Return (x, y) of the center of cell containing provided text 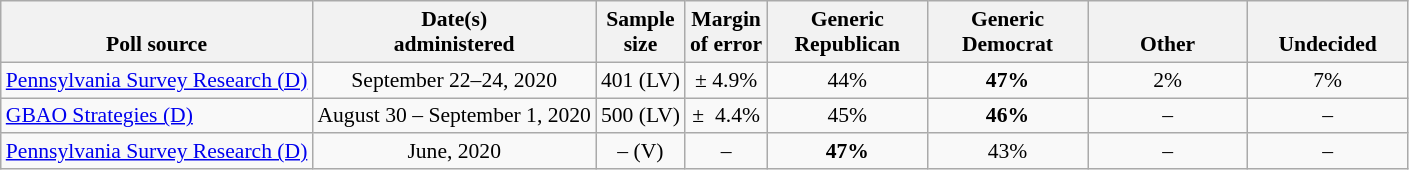
September 22–24, 2020 (454, 80)
Date(s)administered (454, 32)
Other (1168, 32)
45% (847, 116)
Undecided (1328, 32)
GenericRepublican (847, 32)
46% (1007, 116)
– (V) (640, 152)
44% (847, 80)
500 (LV) (640, 116)
GBAO Strategies (D) (157, 116)
± 4.4% (726, 116)
June, 2020 (454, 152)
7% (1328, 80)
43% (1007, 152)
2% (1168, 80)
Samplesize (640, 32)
Marginof error (726, 32)
401 (LV) (640, 80)
± 4.9% (726, 80)
August 30 – September 1, 2020 (454, 116)
Poll source (157, 32)
GenericDemocrat (1007, 32)
